Provide the [X, Y] coordinate of the cell's center where the given text is located.  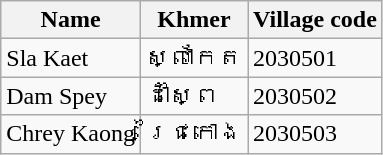
2030501 [316, 58]
ស្លាកែត [194, 58]
Village code [316, 20]
2030502 [316, 96]
Dam Spey [71, 96]
2030503 [316, 134]
ជ្រៃកោង [194, 134]
Khmer [194, 20]
Sla Kaet [71, 58]
ដាំស្ពៃ [194, 96]
Name [71, 20]
Chrey Kaong [71, 134]
